Extract the (X, Y) coordinate from the center of the cell holding the provided text.  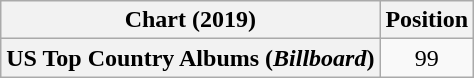
Chart (2019) (190, 20)
US Top Country Albums (Billboard) (190, 58)
99 (427, 58)
Position (427, 20)
